Output the [x, y] coordinate of the center of the cell containing the given text.  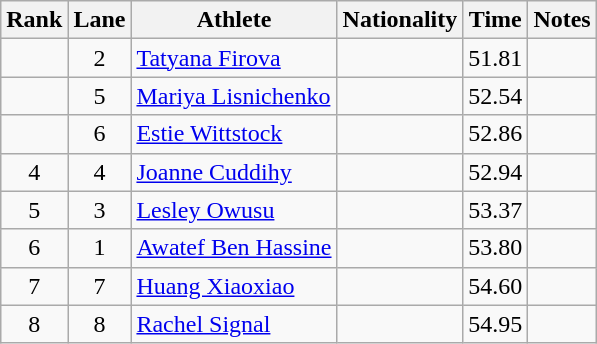
Joanne Cuddihy [234, 172]
2 [100, 58]
53.80 [496, 248]
54.95 [496, 324]
54.60 [496, 286]
52.54 [496, 96]
Tatyana Firova [234, 58]
53.37 [496, 210]
Lesley Owusu [234, 210]
Mariya Lisnichenko [234, 96]
Lane [100, 20]
51.81 [496, 58]
Estie Wittstock [234, 134]
1 [100, 248]
Huang Xiaoxiao [234, 286]
52.86 [496, 134]
Rank [34, 20]
Notes [562, 20]
Time [496, 20]
52.94 [496, 172]
Athlete [234, 20]
3 [100, 210]
Rachel Signal [234, 324]
Awatef Ben Hassine [234, 248]
Nationality [400, 20]
